Find where the given text appears and provide that cell's center as (X, Y) coordinate. 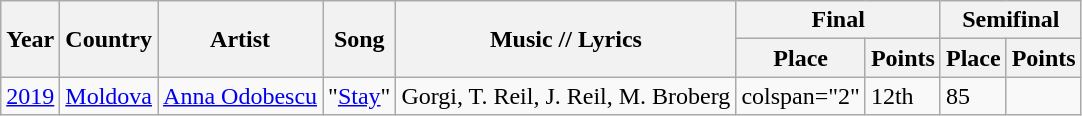
Song (360, 39)
Semifinal (1010, 20)
Moldova (109, 96)
"Stay" (360, 96)
85 (973, 96)
Gorgi, T. Reil, J. Reil, M. Broberg (566, 96)
Year (30, 39)
Music // Lyrics (566, 39)
Final (838, 20)
Country (109, 39)
Anna Odobescu (240, 96)
2019 (30, 96)
colspan="2" (801, 96)
12th (902, 96)
Artist (240, 39)
